Capture the cell that displays the provided text and extract its [x, y] central coordinate. 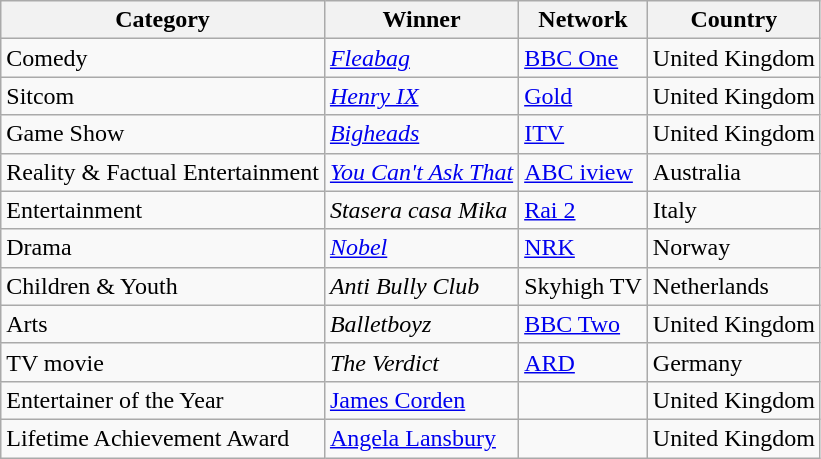
Network [584, 20]
Sitcom [163, 96]
Australia [734, 172]
Italy [734, 210]
Entertainer of the Year [163, 400]
Balletboyz [421, 324]
Bigheads [421, 134]
Skyhigh TV [584, 286]
TV movie [163, 362]
Anti Bully Club [421, 286]
Angela Lansbury [421, 438]
Netherlands [734, 286]
ITV [584, 134]
You Can't Ask That [421, 172]
BBC Two [584, 324]
Drama [163, 248]
Comedy [163, 58]
Children & Youth [163, 286]
Stasera casa Mika [421, 210]
Fleabag [421, 58]
Entertainment [163, 210]
Reality & Factual Entertainment [163, 172]
NRK [584, 248]
Germany [734, 362]
The Verdict [421, 362]
Game Show [163, 134]
ABC iview [584, 172]
Nobel [421, 248]
Norway [734, 248]
James Corden [421, 400]
Country [734, 20]
Arts [163, 324]
BBC One [584, 58]
Category [163, 20]
Gold [584, 96]
Winner [421, 20]
Rai 2 [584, 210]
Lifetime Achievement Award [163, 438]
ARD [584, 362]
Henry IX [421, 96]
